For the text-containing cell, return its midpoint in (x, y) coordinate format. 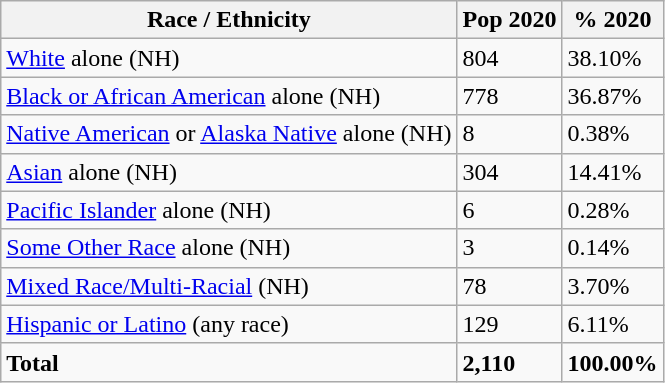
Asian alone (NH) (229, 172)
3 (510, 248)
2,110 (510, 362)
8 (510, 134)
6 (510, 210)
0.38% (612, 134)
14.41% (612, 172)
Race / Ethnicity (229, 20)
78 (510, 286)
36.87% (612, 96)
38.10% (612, 58)
White alone (NH) (229, 58)
Hispanic or Latino (any race) (229, 324)
6.11% (612, 324)
129 (510, 324)
778 (510, 96)
Total (229, 362)
% 2020 (612, 20)
0.28% (612, 210)
Mixed Race/Multi-Racial (NH) (229, 286)
Black or African American alone (NH) (229, 96)
804 (510, 58)
Pop 2020 (510, 20)
3.70% (612, 286)
Pacific Islander alone (NH) (229, 210)
Native American or Alaska Native alone (NH) (229, 134)
0.14% (612, 248)
Some Other Race alone (NH) (229, 248)
304 (510, 172)
100.00% (612, 362)
